Detect which cell encompasses the target text, then output its (x, y) center coordinate. 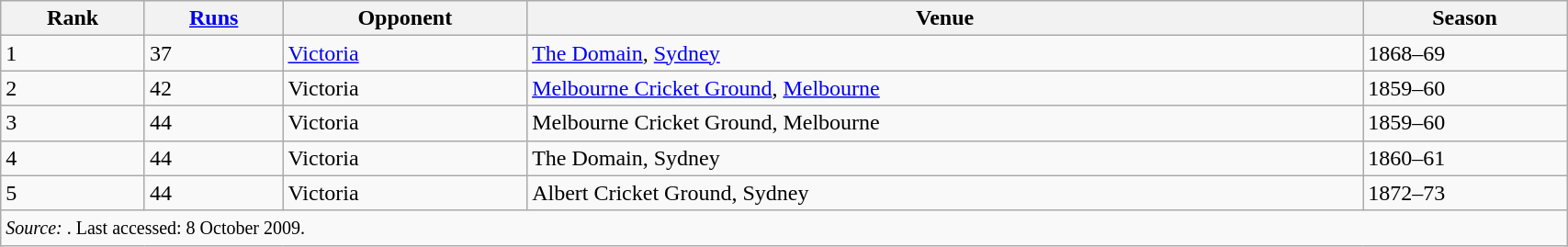
Rank (73, 18)
1868–69 (1465, 53)
1860–61 (1465, 158)
Venue (945, 18)
Opponent (405, 18)
4 (73, 158)
Season (1465, 18)
Runs (213, 18)
42 (213, 88)
3 (73, 123)
1872–73 (1465, 193)
37 (213, 53)
1 (73, 53)
Source: . Last accessed: 8 October 2009. (784, 228)
Albert Cricket Ground, Sydney (945, 193)
5 (73, 193)
2 (73, 88)
